Return the [X, Y] coordinate for the center point of the cell that contains the specified text.  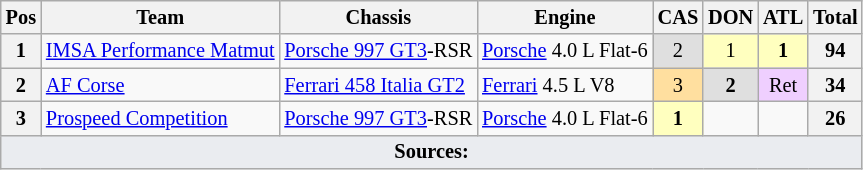
26 [835, 118]
Team [160, 17]
Total [835, 17]
CAS [678, 17]
ATL [783, 17]
Ferrari 4.5 L V8 [564, 85]
Pos [21, 17]
Ferrari 458 Italia GT2 [378, 85]
Engine [564, 17]
Chassis [378, 17]
DON [730, 17]
AF Corse [160, 85]
Ret [783, 85]
34 [835, 85]
94 [835, 51]
Prospeed Competition [160, 118]
IMSA Performance Matmut [160, 51]
Sources: [432, 152]
